Locate the cell with the specified text and output its (X, Y) center coordinate. 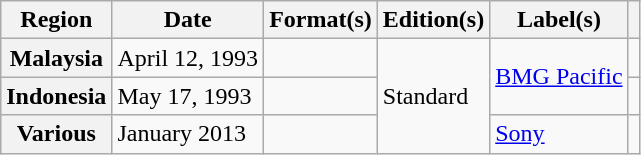
Standard (433, 96)
Various (56, 134)
Sony (559, 134)
Region (56, 20)
May 17, 1993 (188, 96)
Indonesia (56, 96)
Edition(s) (433, 20)
Malaysia (56, 58)
January 2013 (188, 134)
Date (188, 20)
BMG Pacific (559, 77)
Format(s) (321, 20)
April 12, 1993 (188, 58)
Label(s) (559, 20)
